Output the [x, y] coordinate of the center of the cell containing the given text.  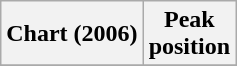
Peakposition [189, 34]
Chart (2006) [72, 34]
